For the text-containing cell, return its midpoint in [x, y] coordinate format. 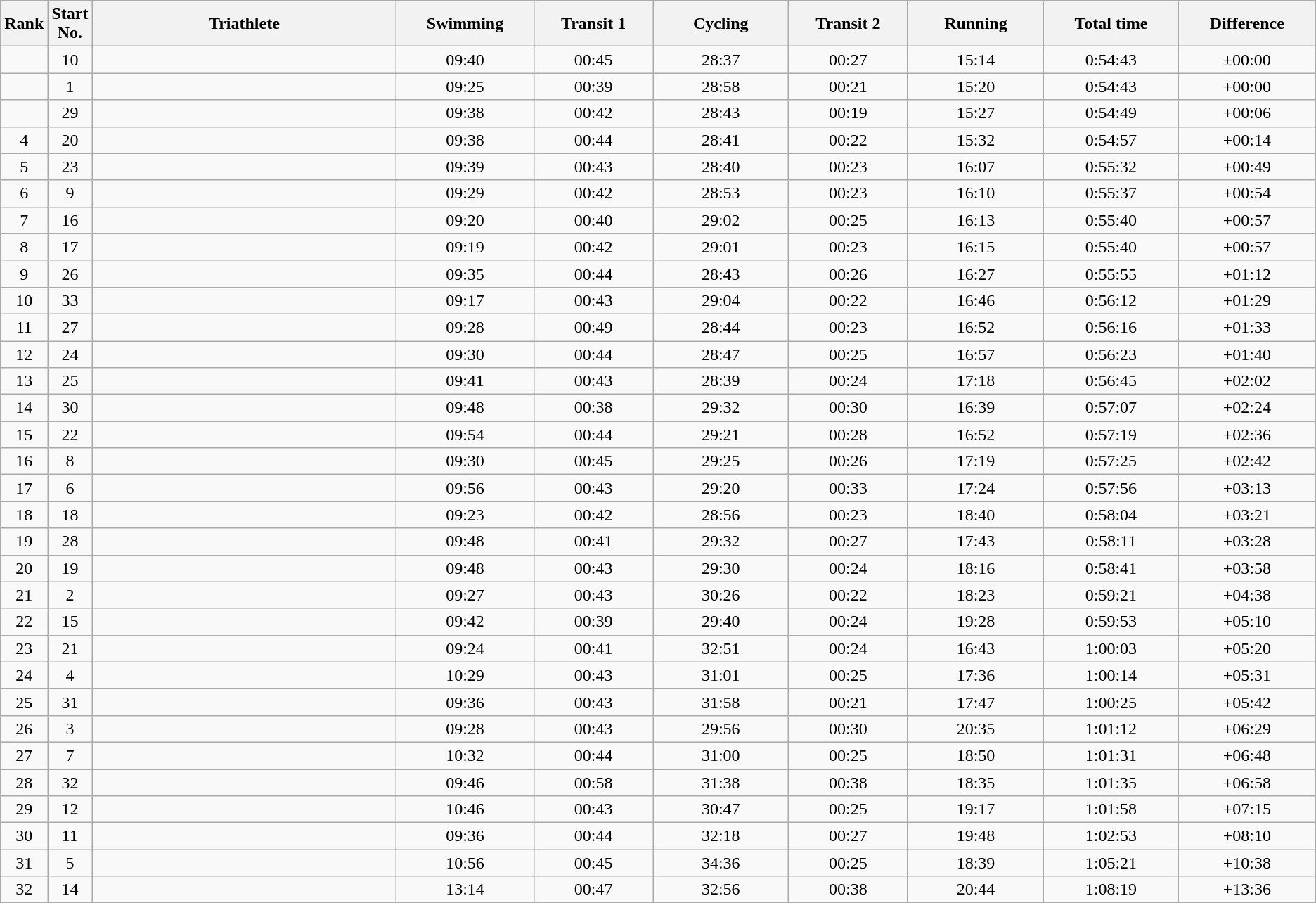
33 [70, 300]
+04:38 [1247, 595]
16:15 [976, 247]
00:49 [593, 327]
17:47 [976, 702]
09:41 [465, 381]
10:29 [465, 675]
0:57:56 [1111, 488]
1:05:21 [1111, 863]
+07:15 [1247, 809]
+01:29 [1247, 300]
0:57:07 [1111, 408]
18:35 [976, 783]
19:17 [976, 809]
19:48 [976, 836]
Total time [1111, 24]
09:42 [465, 622]
Difference [1247, 24]
28:47 [721, 354]
0:56:12 [1111, 300]
09:56 [465, 488]
+00:14 [1247, 140]
Running [976, 24]
18:39 [976, 863]
09:23 [465, 515]
0:57:19 [1111, 435]
29:25 [721, 461]
00:58 [593, 783]
2 [70, 595]
32:18 [721, 836]
Rank [24, 24]
09:25 [465, 87]
30:47 [721, 809]
+02:36 [1247, 435]
16:13 [976, 220]
+03:13 [1247, 488]
+01:40 [1247, 354]
28:58 [721, 87]
16:10 [976, 193]
0:55:32 [1111, 167]
+02:24 [1247, 408]
29:04 [721, 300]
29:21 [721, 435]
3 [70, 729]
1:00:25 [1111, 702]
00:47 [593, 890]
09:46 [465, 783]
09:24 [465, 648]
+03:28 [1247, 542]
Transit 1 [593, 24]
29:30 [721, 568]
10:46 [465, 809]
Cycling [721, 24]
29:20 [721, 488]
09:20 [465, 220]
1:01:12 [1111, 729]
1:01:35 [1111, 783]
18:16 [976, 568]
00:28 [848, 435]
29:01 [721, 247]
09:40 [465, 60]
0:59:21 [1111, 595]
00:19 [848, 113]
09:19 [465, 247]
+03:58 [1247, 568]
0:55:55 [1111, 274]
19:28 [976, 622]
32:56 [721, 890]
0:58:41 [1111, 568]
0:59:53 [1111, 622]
Triathlete [245, 24]
00:33 [848, 488]
29:02 [721, 220]
+00:00 [1247, 87]
09:17 [465, 300]
28:37 [721, 60]
28:44 [721, 327]
09:27 [465, 595]
17:36 [976, 675]
+02:42 [1247, 461]
+00:49 [1247, 167]
34:36 [721, 863]
1:00:03 [1111, 648]
+01:12 [1247, 274]
13 [24, 381]
1:02:53 [1111, 836]
16:27 [976, 274]
29:40 [721, 622]
+06:58 [1247, 783]
18:23 [976, 595]
0:54:57 [1111, 140]
09:54 [465, 435]
16:43 [976, 648]
16:57 [976, 354]
+06:29 [1247, 729]
31:00 [721, 755]
±00:00 [1247, 60]
0:57:25 [1111, 461]
30:26 [721, 595]
13:14 [465, 890]
17:18 [976, 381]
+01:33 [1247, 327]
18:50 [976, 755]
28:56 [721, 515]
28:39 [721, 381]
00:40 [593, 220]
17:24 [976, 488]
20:44 [976, 890]
0:56:23 [1111, 354]
09:39 [465, 167]
+03:21 [1247, 515]
+05:42 [1247, 702]
31:58 [721, 702]
10:32 [465, 755]
+02:02 [1247, 381]
1:01:58 [1111, 809]
15:32 [976, 140]
1:01:31 [1111, 755]
31:01 [721, 675]
0:54:49 [1111, 113]
20:35 [976, 729]
31:38 [721, 783]
28:40 [721, 167]
+05:31 [1247, 675]
28:41 [721, 140]
0:55:37 [1111, 193]
+10:38 [1247, 863]
+00:54 [1247, 193]
10:56 [465, 863]
+13:36 [1247, 890]
0:58:04 [1111, 515]
17:19 [976, 461]
15:20 [976, 87]
1:08:19 [1111, 890]
17:43 [976, 542]
16:46 [976, 300]
+06:48 [1247, 755]
15:14 [976, 60]
32:51 [721, 648]
0:56:45 [1111, 381]
18:40 [976, 515]
+05:20 [1247, 648]
09:29 [465, 193]
1 [70, 87]
+05:10 [1247, 622]
16:07 [976, 167]
09:35 [465, 274]
+08:10 [1247, 836]
28:53 [721, 193]
Start No. [70, 24]
1:00:14 [1111, 675]
16:39 [976, 408]
29:56 [721, 729]
15:27 [976, 113]
Swimming [465, 24]
Transit 2 [848, 24]
0:58:11 [1111, 542]
+00:06 [1247, 113]
0:56:16 [1111, 327]
